Determine the (x, y) coordinate at the center of the cell enclosing the given text.  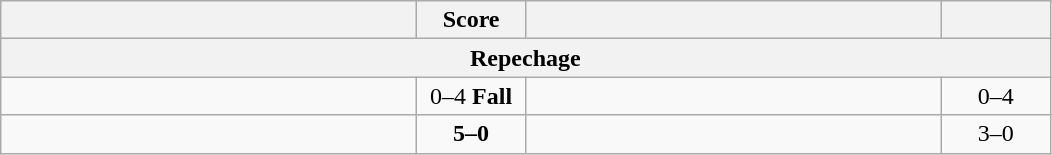
Score (472, 20)
0–4 (996, 96)
3–0 (996, 134)
5–0 (472, 134)
Repechage (526, 58)
0–4 Fall (472, 96)
